Scan for the cell matching the given text and deliver its (x, y) coordinate at center. 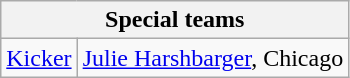
Kicker (39, 58)
Special teams (175, 20)
Julie Harshbarger, Chicago (213, 58)
